Identify which cell holds the provided text, then report its [x, y] central coordinate. 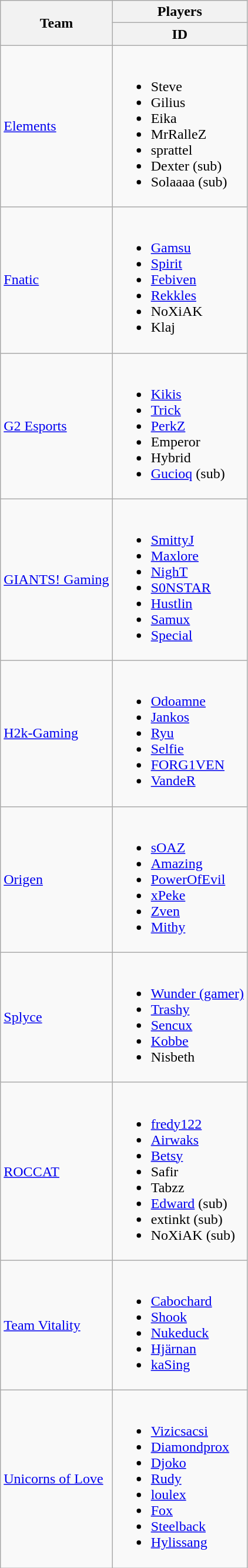
G2 Esports [56, 426]
Fnatic [56, 280]
GIANTS! Gaming [56, 580]
SmittyJMaxloreNighTS0NSTARHustlinSamuxSpecial [180, 580]
Splyce [56, 1017]
sOAZAmazingPowerOfEvilxPekeZvenMithy [180, 879]
OdoamneJankosRyuSelfieFORG1VENVandeR [180, 733]
Unicorns of Love [56, 1479]
CabochardShookNukeduckHjärnankaSing [180, 1325]
fredy122AirwaksBetsySafirTabzzEdward (sub)extinkt (sub)NoXiAK (sub) [180, 1171]
GamsuSpiritFebivenRekklesNoXiAKKlaj [180, 280]
Wunder (gamer)TrashySencuxKobbeNisbeth [180, 1017]
Team [56, 23]
Elements [56, 126]
SteveGiliusEikaMrRalleZsprattelDexter (sub)Solaaaa (sub) [180, 126]
ID [180, 34]
Players [180, 12]
KikisTrickPerkZEmperorHybridGucioq (sub) [180, 426]
Team Vitality [56, 1325]
Origen [56, 879]
VizicsacsiDiamondproxDjokoRudyloulexFoxSteelbackHylissang [180, 1479]
ROCCAT [56, 1171]
H2k-Gaming [56, 733]
